Search for the cell housing the specified text and yield its (X, Y) center coordinate. 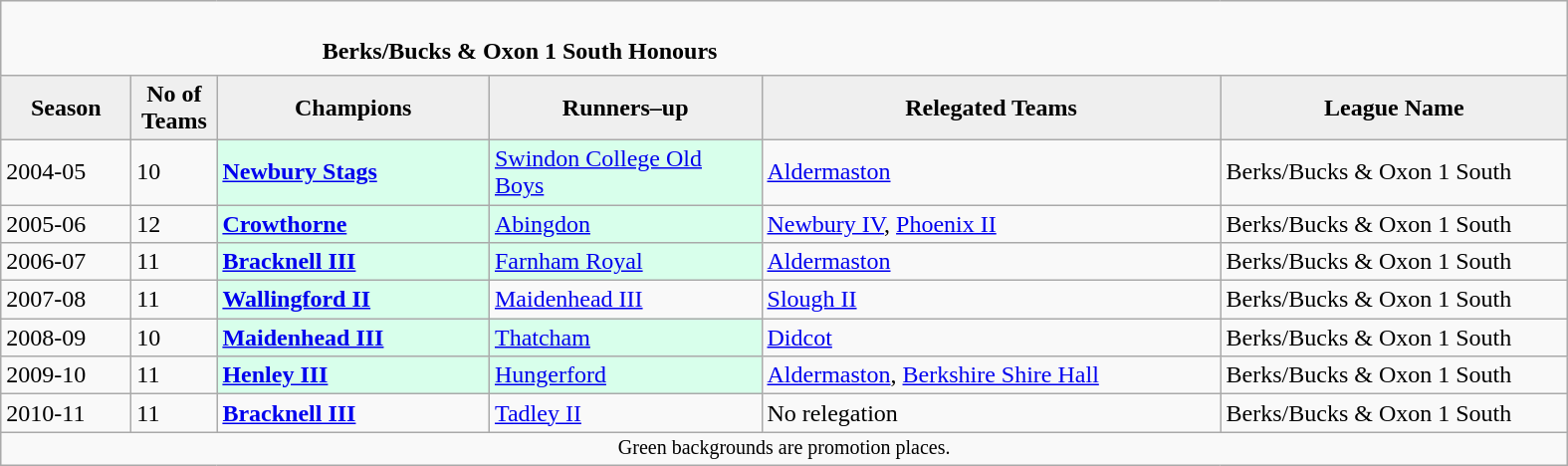
No relegation (992, 413)
Tadley II (625, 413)
2009-10 (66, 375)
Wallingford II (353, 300)
Season (66, 108)
Crowthorne (353, 224)
League Name (1394, 108)
2006-07 (66, 262)
Runners–up (625, 108)
Champions (353, 108)
Henley III (353, 375)
2005-06 (66, 224)
Swindon College Old Boys (625, 171)
Didcot (992, 338)
12 (174, 224)
Newbury Stags (353, 171)
Aldermaston, Berkshire Shire Hall (992, 375)
2008-09 (66, 338)
No of Teams (174, 108)
Abingdon (625, 224)
Slough II (992, 300)
2007-08 (66, 300)
Farnham Royal (625, 262)
Green backgrounds are promotion places. (784, 448)
2010-11 (66, 413)
Relegated Teams (992, 108)
Thatcham (625, 338)
2004-05 (66, 171)
Newbury IV, Phoenix II (992, 224)
Hungerford (625, 375)
